Pinpoint the cell where the given text exists, returning its (x, y) midpoint coordinate. 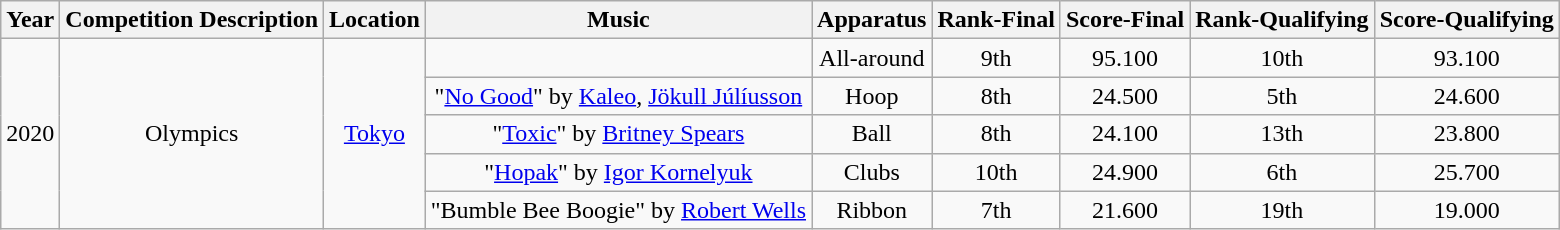
Rank-Qualifying (1282, 20)
Location (375, 20)
23.800 (1466, 134)
9th (996, 58)
Apparatus (872, 20)
Competition Description (192, 20)
Score-Qualifying (1466, 20)
"No Good" by Kaleo, Jökull Júlíusson (618, 96)
5th (1282, 96)
"Toxic" by Britney Spears (618, 134)
24.600 (1466, 96)
Score-Final (1124, 20)
Music (618, 20)
93.100 (1466, 58)
19.000 (1466, 210)
Olympics (192, 134)
Ball (872, 134)
95.100 (1124, 58)
All-around (872, 58)
Rank-Final (996, 20)
24.100 (1124, 134)
Hoop (872, 96)
Year (30, 20)
24.900 (1124, 172)
"Hopak" by Igor Kornelyuk (618, 172)
7th (996, 210)
13th (1282, 134)
21.600 (1124, 210)
Tokyo (375, 134)
25.700 (1466, 172)
19th (1282, 210)
6th (1282, 172)
2020 (30, 134)
24.500 (1124, 96)
Ribbon (872, 210)
"Bumble Bee Boogie" by Robert Wells (618, 210)
Clubs (872, 172)
